Pinpoint the cell where the given text exists, returning its [X, Y] midpoint coordinate. 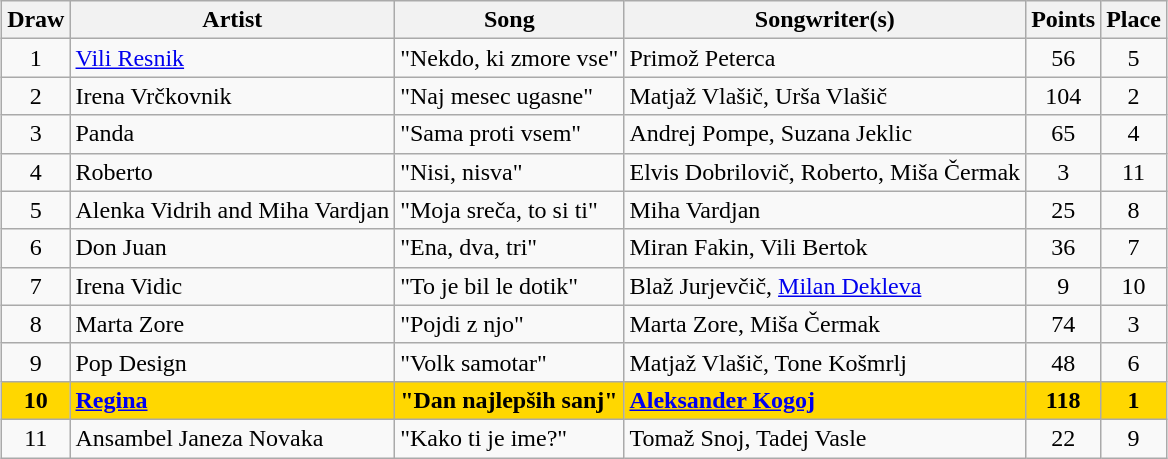
Blaž Jurjevčič, Milan Dekleva [825, 286]
Panda [232, 134]
22 [1064, 438]
"Kako ti je ime?" [510, 438]
Roberto [232, 172]
Songwriter(s) [825, 20]
Song [510, 20]
Marta Zore [232, 324]
48 [1064, 362]
"Dan najlepših sanj" [510, 400]
"Sama proti vsem" [510, 134]
Tomaž Snoj, Tadej Vasle [825, 438]
118 [1064, 400]
Andrej Pompe, Suzana Jeklic [825, 134]
74 [1064, 324]
"Nisi, nisva" [510, 172]
104 [1064, 96]
Primož Peterca [825, 58]
Matjaž Vlašič, Tone Košmrlj [825, 362]
Vili Resnik [232, 58]
Miha Vardjan [825, 210]
"Ena, dva, tri" [510, 248]
Draw [36, 20]
Matjaž Vlašič, Urša Vlašič [825, 96]
36 [1064, 248]
Regina [232, 400]
Pop Design [232, 362]
56 [1064, 58]
"Pojdi z njo" [510, 324]
"Naj mesec ugasne" [510, 96]
Irena Vrčkovnik [232, 96]
Miran Fakin, Vili Bertok [825, 248]
Place [1134, 20]
Ansambel Janeza Novaka [232, 438]
Don Juan [232, 248]
25 [1064, 210]
"Volk samotar" [510, 362]
65 [1064, 134]
Points [1064, 20]
"Moja sreča, to si ti" [510, 210]
Artist [232, 20]
"Nekdo, ki zmore vse" [510, 58]
Marta Zore, Miša Čermak [825, 324]
Irena Vidic [232, 286]
"To je bil le dotik" [510, 286]
Aleksander Kogoj [825, 400]
Elvis Dobrilovič, Roberto, Miša Čermak [825, 172]
Alenka Vidrih and Miha Vardjan [232, 210]
